Find where the given text appears and provide that cell's center as (X, Y) coordinate. 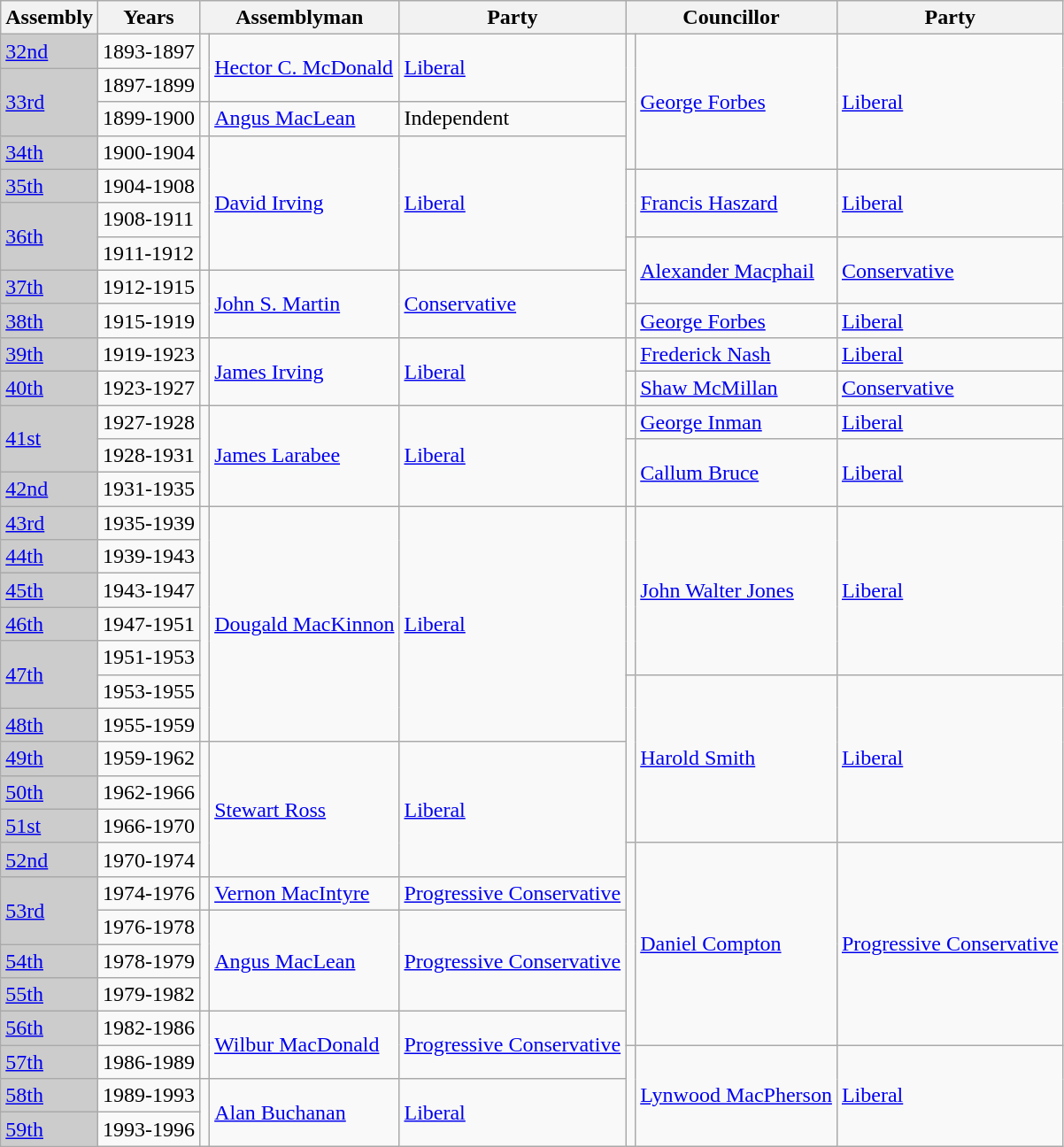
1966-1970 (149, 826)
50th (50, 792)
1897-1899 (149, 85)
1935-1939 (149, 523)
33rd (50, 102)
Councillor (731, 18)
59th (50, 1129)
38th (50, 320)
48th (50, 725)
1986-1989 (149, 1062)
Francis Haszard (736, 203)
Callum Bruce (736, 473)
Harold Smith (736, 758)
1970-1974 (149, 859)
52nd (50, 859)
55th (50, 995)
Alexander Macphail (736, 270)
1953-1955 (149, 691)
Lynwood MacPherson (736, 1096)
1908-1911 (149, 219)
1915-1919 (149, 320)
1979-1982 (149, 995)
1931-1935 (149, 489)
Dougald MacKinnon (305, 624)
1959-1962 (149, 758)
1899-1900 (149, 119)
43rd (50, 523)
Stewart Ross (305, 809)
1900-1904 (149, 152)
David Irving (305, 203)
1893-1897 (149, 51)
Alan Buchanan (305, 1112)
53rd (50, 910)
1911-1912 (149, 253)
51st (50, 826)
1943-1947 (149, 590)
37th (50, 287)
47th (50, 674)
Shaw McMillan (736, 388)
1993-1996 (149, 1129)
45th (50, 590)
1982-1986 (149, 1028)
32nd (50, 51)
James Irving (305, 371)
1947-1951 (149, 624)
1989-1993 (149, 1096)
Years (149, 18)
41st (50, 439)
Daniel Compton (736, 943)
1919-1923 (149, 354)
34th (50, 152)
35th (50, 186)
1962-1966 (149, 792)
1951-1953 (149, 658)
1939-1943 (149, 557)
1923-1927 (149, 388)
49th (50, 758)
40th (50, 388)
John Walter Jones (736, 590)
George Inman (736, 422)
1928-1931 (149, 456)
1912-1915 (149, 287)
44th (50, 557)
Frederick Nash (736, 354)
James Larabee (305, 456)
57th (50, 1062)
1927-1928 (149, 422)
42nd (50, 489)
Wilbur MacDonald (305, 1045)
Hector C. McDonald (305, 68)
36th (50, 236)
1978-1979 (149, 960)
Assemblyman (299, 18)
1955-1959 (149, 725)
1976-1978 (149, 927)
Assembly (50, 18)
1974-1976 (149, 893)
1904-1908 (149, 186)
Vernon MacIntyre (305, 893)
39th (50, 354)
46th (50, 624)
John S. Martin (305, 304)
58th (50, 1096)
56th (50, 1028)
Independent (513, 119)
54th (50, 960)
